Find where the given text appears and provide that cell's center as [X, Y] coordinate. 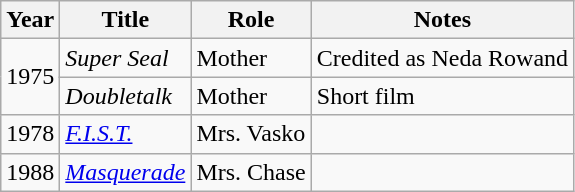
Mrs. Vasko [251, 134]
Short film [442, 96]
Masquerade [126, 172]
Mrs. Chase [251, 172]
Notes [442, 20]
1975 [30, 77]
Title [126, 20]
1988 [30, 172]
Doubletalk [126, 96]
Credited as Neda Rowand [442, 58]
Year [30, 20]
F.I.S.T. [126, 134]
Super Seal [126, 58]
Role [251, 20]
1978 [30, 134]
